Pinpoint the cell where the given text exists, returning its (x, y) midpoint coordinate. 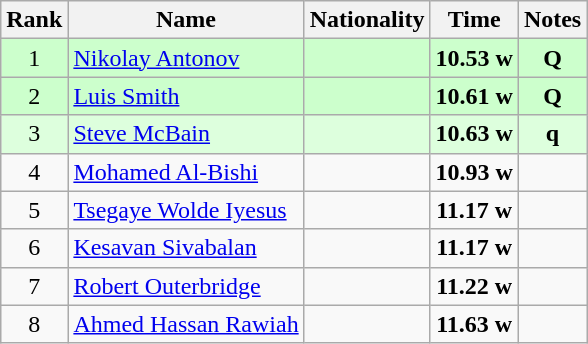
Notes (552, 20)
Mohamed Al-Bishi (186, 172)
Name (186, 20)
4 (34, 172)
Time (474, 20)
Robert Outerbridge (186, 286)
Tsegaye Wolde Iyesus (186, 210)
1 (34, 58)
6 (34, 248)
Luis Smith (186, 96)
q (552, 134)
Nationality (367, 20)
Ahmed Hassan Rawiah (186, 324)
3 (34, 134)
10.61 w (474, 96)
10.53 w (474, 58)
7 (34, 286)
2 (34, 96)
10.93 w (474, 172)
Rank (34, 20)
11.22 w (474, 286)
10.63 w (474, 134)
Steve McBain (186, 134)
Kesavan Sivabalan (186, 248)
5 (34, 210)
Nikolay Antonov (186, 58)
8 (34, 324)
11.63 w (474, 324)
